Find where the given text appears and provide that cell's center as (X, Y) coordinate. 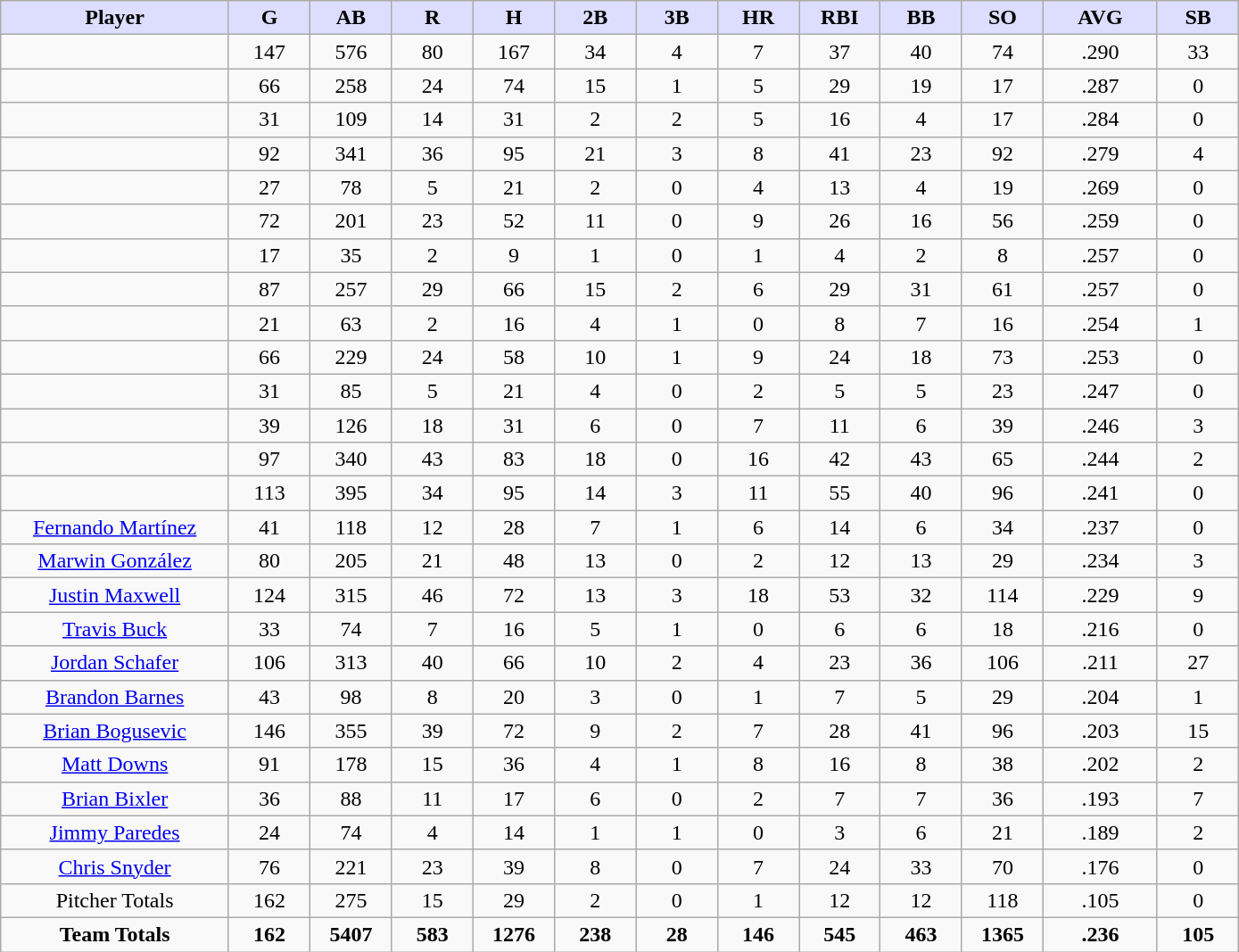
124 (269, 595)
38 (1003, 765)
205 (351, 561)
Pitcher Totals (115, 900)
Jordan Schafer (115, 663)
.216 (1101, 629)
463 (921, 934)
Matt Downs (115, 765)
.254 (1101, 323)
.236 (1101, 934)
AVG (1101, 18)
35 (351, 255)
.234 (1101, 561)
315 (351, 595)
46 (432, 595)
SB (1198, 18)
221 (351, 866)
85 (351, 391)
20 (514, 697)
42 (840, 459)
Brian Bixler (115, 799)
Chris Snyder (115, 866)
48 (514, 561)
53 (840, 595)
.279 (1101, 153)
114 (1003, 595)
229 (351, 357)
.287 (1101, 86)
73 (1003, 357)
.176 (1101, 866)
109 (351, 120)
275 (351, 900)
88 (351, 799)
98 (351, 697)
G (269, 18)
313 (351, 663)
Brian Bogusevic (115, 731)
.253 (1101, 357)
91 (269, 765)
.246 (1101, 426)
.202 (1101, 765)
61 (1003, 289)
63 (351, 323)
5407 (351, 934)
Team Totals (115, 934)
340 (351, 459)
.284 (1101, 120)
.269 (1101, 187)
70 (1003, 866)
395 (351, 493)
56 (1003, 221)
.241 (1101, 493)
355 (351, 731)
341 (351, 153)
576 (351, 52)
H (514, 18)
147 (269, 52)
78 (351, 187)
583 (432, 934)
BB (921, 18)
65 (1003, 459)
Player (115, 18)
52 (514, 221)
.189 (1101, 832)
545 (840, 934)
.211 (1101, 663)
26 (840, 221)
83 (514, 459)
167 (514, 52)
Fernando Martínez (115, 527)
87 (269, 289)
RBI (840, 18)
178 (351, 765)
257 (351, 289)
SO (1003, 18)
37 (840, 52)
.290 (1101, 52)
.105 (1101, 900)
.193 (1101, 799)
R (432, 18)
Justin Maxwell (115, 595)
Brandon Barnes (115, 697)
58 (514, 357)
113 (269, 493)
Travis Buck (115, 629)
.229 (1101, 595)
AB (351, 18)
1365 (1003, 934)
258 (351, 86)
.259 (1101, 221)
.203 (1101, 731)
105 (1198, 934)
3B (676, 18)
201 (351, 221)
126 (351, 426)
Marwin González (115, 561)
2B (596, 18)
32 (921, 595)
1276 (514, 934)
76 (269, 866)
238 (596, 934)
55 (840, 493)
.247 (1101, 391)
97 (269, 459)
.204 (1101, 697)
.237 (1101, 527)
.244 (1101, 459)
HR (758, 18)
Jimmy Paredes (115, 832)
